Determine the (X, Y) coordinate at the center of the cell enclosing the given text.  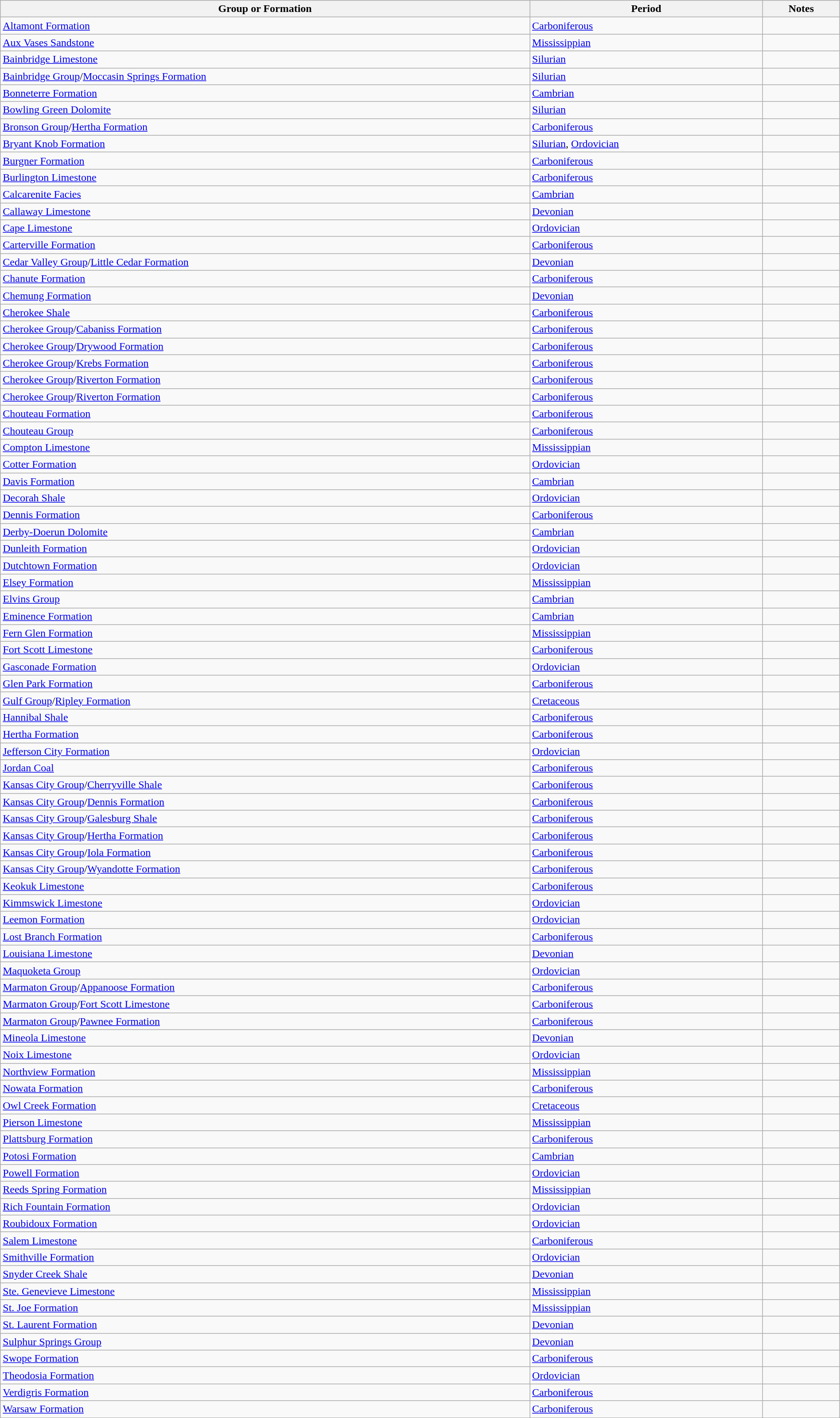
Kimmswick Limestone (265, 903)
Chouteau Formation (265, 414)
Bronson Group/Hertha Formation (265, 127)
Fort Scott Limestone (265, 650)
Keokuk Limestone (265, 886)
Cherokee Group/Krebs Formation (265, 363)
Dunleith Formation (265, 549)
Bowling Green Dolomite (265, 110)
Decorah Shale (265, 498)
Rich Fountain Formation (265, 1207)
Carterville Formation (265, 245)
Silurian, Ordovician (646, 144)
Burlington Limestone (265, 177)
Cherokee Group/Cabaniss Formation (265, 329)
Bainbridge Group/Moccasin Springs Formation (265, 76)
Kansas City Group/Galesburg Shale (265, 819)
Powell Formation (265, 1173)
Louisiana Limestone (265, 953)
Derby-Doerun Dolomite (265, 532)
Kansas City Group/Cherryville Shale (265, 785)
Callaway Limestone (265, 211)
Bainbridge Limestone (265, 59)
Kansas City Group/Hertha Formation (265, 836)
Notes (801, 9)
Kansas City Group/Wyandotte Formation (265, 869)
Aux Vases Sandstone (265, 43)
Davis Formation (265, 481)
Roubidoux Formation (265, 1223)
St. Joe Formation (265, 1308)
Cherokee Group/Drywood Formation (265, 346)
Period (646, 9)
Hertha Formation (265, 734)
Bryant Knob Formation (265, 144)
Elsey Formation (265, 582)
Pierson Limestone (265, 1122)
Bonneterre Formation (265, 93)
Marmaton Group/Fort Scott Limestone (265, 1004)
Snyder Creek Shale (265, 1274)
Glen Park Formation (265, 684)
Fern Glen Formation (265, 633)
Group or Formation (265, 9)
Warsaw Formation (265, 1409)
Gasconade Formation (265, 667)
Reeds Spring Formation (265, 1190)
St. Laurent Formation (265, 1325)
Calcarenite Facies (265, 194)
Smithville Formation (265, 1257)
Dennis Formation (265, 515)
Chouteau Group (265, 430)
Elvins Group (265, 599)
Gulf Group/Ripley Formation (265, 700)
Nowata Formation (265, 1089)
Plattsburg Formation (265, 1139)
Eminence Formation (265, 616)
Cotter Formation (265, 464)
Jefferson City Formation (265, 751)
Potosi Formation (265, 1156)
Cedar Valley Group/Little Cedar Formation (265, 262)
Dutchtown Formation (265, 566)
Altamont Formation (265, 26)
Hannibal Shale (265, 717)
Verdigris Formation (265, 1392)
Kansas City Group/Dennis Formation (265, 802)
Chanute Formation (265, 279)
Cherokee Shale (265, 313)
Noix Limestone (265, 1055)
Jordan Coal (265, 768)
Ste. Genevieve Limestone (265, 1291)
Northview Formation (265, 1072)
Leemon Formation (265, 920)
Salem Limestone (265, 1240)
Maquoketa Group (265, 970)
Swope Formation (265, 1359)
Mineola Limestone (265, 1038)
Theodosia Formation (265, 1375)
Sulphur Springs Group (265, 1342)
Lost Branch Formation (265, 937)
Kansas City Group/Iola Formation (265, 852)
Marmaton Group/Appanoose Formation (265, 987)
Compton Limestone (265, 447)
Cape Limestone (265, 228)
Marmaton Group/Pawnee Formation (265, 1021)
Burgner Formation (265, 160)
Chemung Formation (265, 296)
Owl Creek Formation (265, 1105)
